Identify which cell holds the provided text, then report its [x, y] central coordinate. 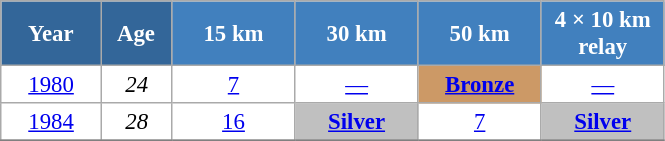
Year [52, 34]
30 km [356, 34]
1984 [52, 122]
50 km [480, 34]
28 [136, 122]
16 [234, 122]
Bronze [480, 85]
4 × 10 km relay [602, 34]
24 [136, 85]
1980 [52, 85]
Age [136, 34]
15 km [234, 34]
